From the cell containing the given text, extract its center point as (x, y) coordinate. 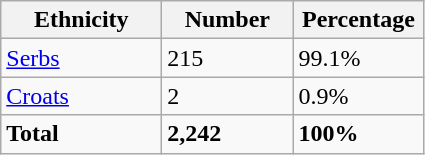
2 (228, 96)
99.1% (358, 58)
100% (358, 134)
Serbs (82, 58)
0.9% (358, 96)
Number (228, 20)
Total (82, 134)
Ethnicity (82, 20)
215 (228, 58)
2,242 (228, 134)
Percentage (358, 20)
Croats (82, 96)
